Detect which cell encompasses the target text, then output its [x, y] center coordinate. 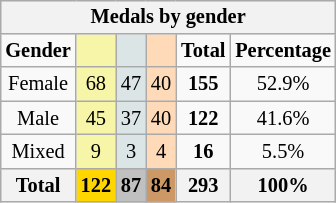
37 [131, 118]
Gender [38, 51]
41.6% [283, 118]
155 [203, 84]
87 [131, 185]
Male [38, 118]
45 [96, 118]
Medals by gender [168, 17]
100% [283, 185]
47 [131, 84]
293 [203, 185]
Mixed [38, 152]
5.5% [283, 152]
68 [96, 84]
Female [38, 84]
16 [203, 152]
9 [96, 152]
4 [161, 152]
3 [131, 152]
84 [161, 185]
52.9% [283, 84]
Percentage [283, 51]
